Determine the [X, Y] coordinate at the center of the cell enclosing the given text.  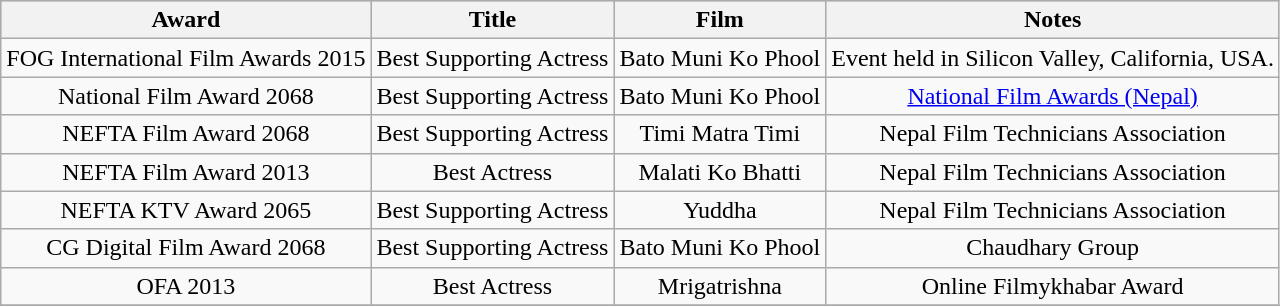
Film [720, 20]
Notes [1053, 20]
Malati Ko Bhatti [720, 172]
Award [186, 20]
FOG International Film Awards 2015 [186, 58]
OFA 2013 [186, 286]
Chaudhary Group [1053, 248]
NEFTA Film Award 2013 [186, 172]
Timi Matra Timi [720, 134]
NEFTA Film Award 2068 [186, 134]
Mrigatrishna [720, 286]
CG Digital Film Award 2068 [186, 248]
Yuddha [720, 210]
Title [492, 20]
Event held in Silicon Valley, California, USA. [1053, 58]
National Film Awards (Nepal) [1053, 96]
Online Filmykhabar Award [1053, 286]
National Film Award 2068 [186, 96]
NEFTA KTV Award 2065 [186, 210]
